Scan for the cell matching the given text and deliver its (x, y) coordinate at center. 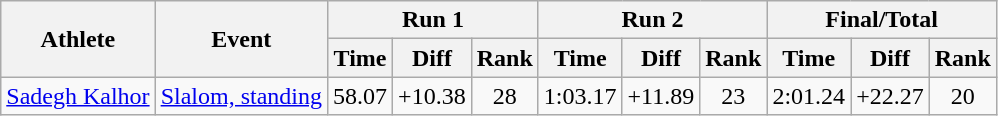
Run 1 (434, 20)
Final/Total (882, 20)
2:01.24 (809, 96)
Athlete (78, 39)
20 (962, 96)
Run 2 (652, 20)
+11.89 (661, 96)
1:03.17 (580, 96)
Sadegh Kalhor (78, 96)
+10.38 (432, 96)
28 (504, 96)
Slalom, standing (241, 96)
23 (734, 96)
58.07 (360, 96)
Event (241, 39)
+22.27 (890, 96)
